Output the [x, y] coordinate of the center of the cell containing the given text.  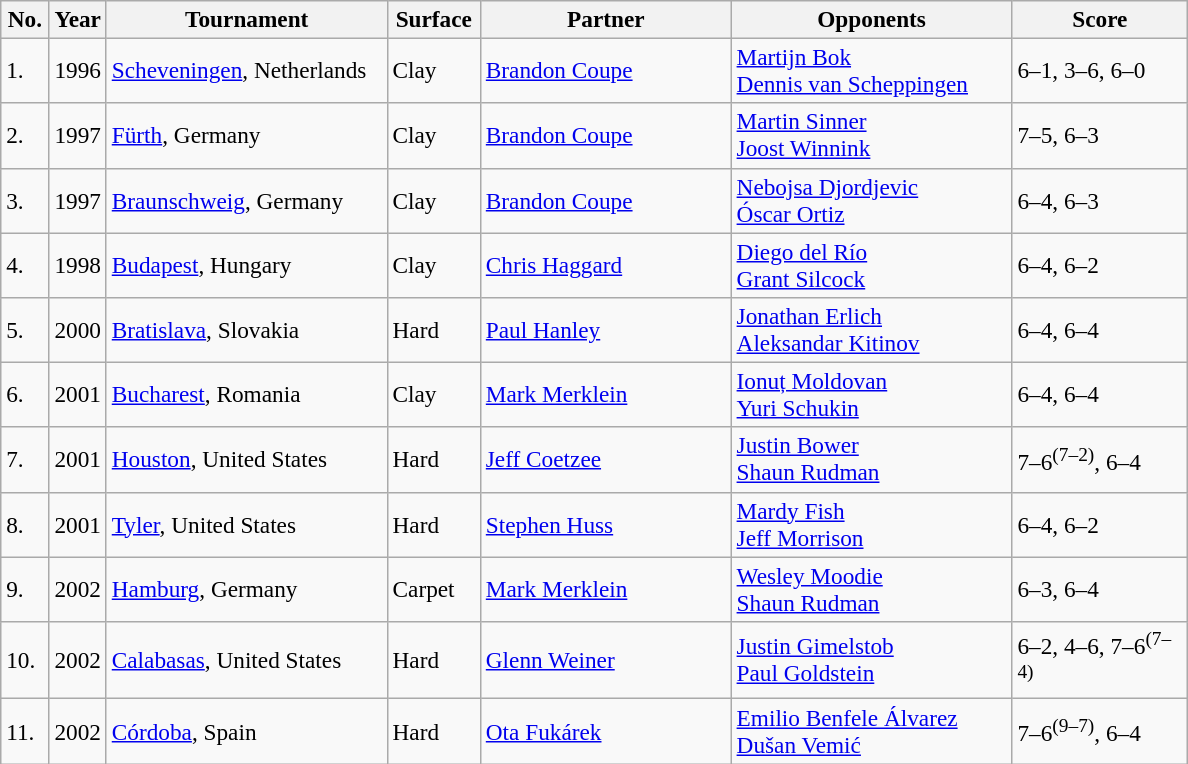
10. [25, 660]
11. [25, 730]
Ionuț Moldovan Yuri Schukin [872, 394]
1996 [78, 70]
Opponents [872, 19]
Emilio Benfele Álvarez Dušan Vemić [872, 730]
Paul Hanley [606, 330]
Nebojsa Djordjevic Óscar Ortiz [872, 200]
Calabasas, United States [246, 660]
3. [25, 200]
6. [25, 394]
Tyler, United States [246, 524]
Hamburg, Germany [246, 588]
Glenn Weiner [606, 660]
Surface [434, 19]
Fürth, Germany [246, 136]
Carpet [434, 588]
Tournament [246, 19]
Córdoba, Spain [246, 730]
Houston, United States [246, 460]
1998 [78, 264]
8. [25, 524]
Justin Gimelstob Paul Goldstein [872, 660]
No. [25, 19]
7–6(9–7), 6–4 [1100, 730]
Budapest, Hungary [246, 264]
6–3, 6–4 [1100, 588]
Bratislava, Slovakia [246, 330]
Partner [606, 19]
Braunschweig, Germany [246, 200]
2000 [78, 330]
9. [25, 588]
Chris Haggard [606, 264]
6–1, 3–6, 6–0 [1100, 70]
5. [25, 330]
4. [25, 264]
Wesley Moodie Shaun Rudman [872, 588]
2. [25, 136]
Justin Bower Shaun Rudman [872, 460]
6–2, 4–6, 7–6(7–4) [1100, 660]
Stephen Huss [606, 524]
Jeff Coetzee [606, 460]
Mardy Fish Jeff Morrison [872, 524]
1. [25, 70]
Martijn Bok Dennis van Scheppingen [872, 70]
7–5, 6–3 [1100, 136]
Score [1100, 19]
7–6(7–2), 6–4 [1100, 460]
Martin Sinner Joost Winnink [872, 136]
Diego del Río Grant Silcock [872, 264]
7. [25, 460]
Jonathan Erlich Aleksandar Kitinov [872, 330]
Ota Fukárek [606, 730]
Year [78, 19]
Scheveningen, Netherlands [246, 70]
6–4, 6–3 [1100, 200]
Bucharest, Romania [246, 394]
